Identify which cell holds the provided text, then report its [x, y] central coordinate. 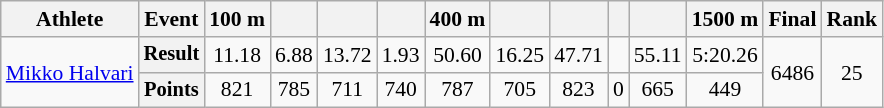
449 [726, 90]
6486 [792, 72]
785 [294, 90]
47.71 [578, 55]
Athlete [70, 19]
Rank [852, 19]
16.25 [520, 55]
Final [792, 19]
Result [172, 55]
50.60 [458, 55]
787 [458, 90]
711 [348, 90]
6.88 [294, 55]
823 [578, 90]
1500 m [726, 19]
665 [658, 90]
Event [172, 19]
0 [618, 90]
55.11 [658, 55]
Mikko Halvari [70, 72]
821 [237, 90]
740 [401, 90]
400 m [458, 19]
705 [520, 90]
1.93 [401, 55]
11.18 [237, 55]
5:20.26 [726, 55]
25 [852, 72]
13.72 [348, 55]
100 m [237, 19]
Points [172, 90]
